Identify which cell holds the provided text, then report its [x, y] central coordinate. 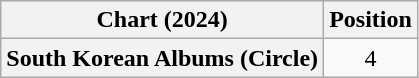
South Korean Albums (Circle) [162, 58]
Chart (2024) [162, 20]
Position [371, 20]
4 [371, 58]
